Identify which cell holds the provided text, then report its (x, y) central coordinate. 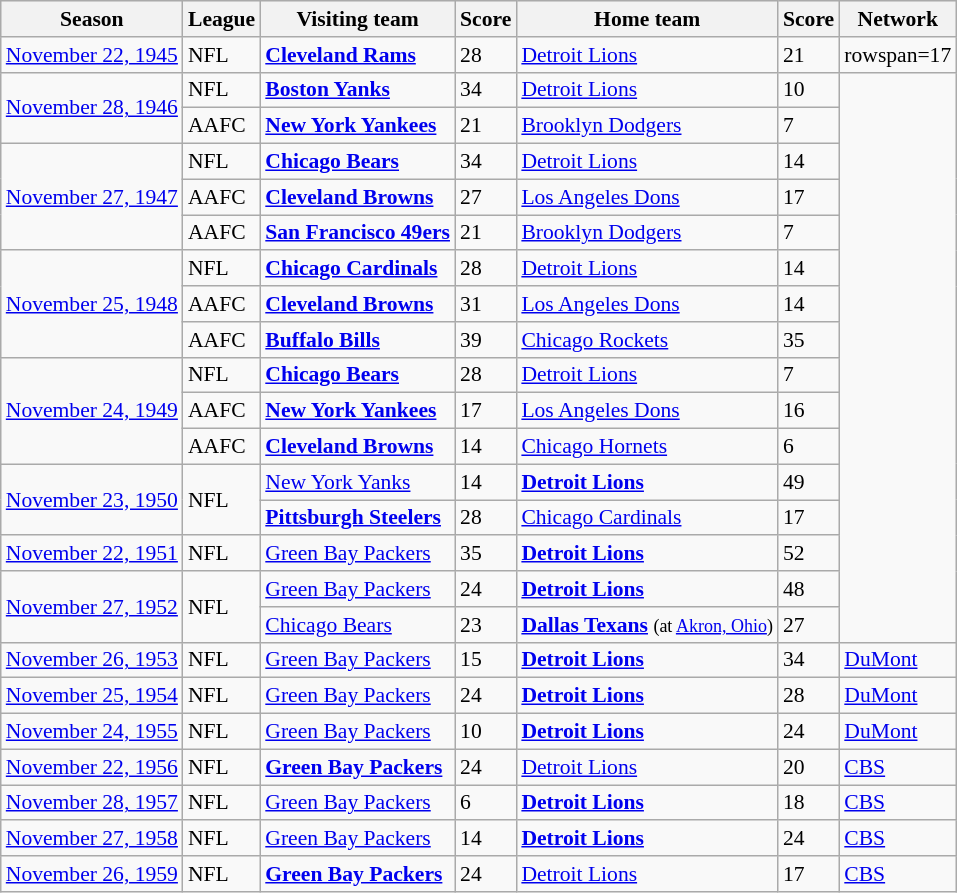
Season (92, 19)
Home team (647, 19)
39 (486, 340)
San Francisco 49ers (358, 233)
November 28, 1957 (92, 803)
New York Yanks (358, 482)
15 (486, 660)
52 (808, 554)
League (222, 19)
November 23, 1950 (92, 500)
Boston Yanks (358, 90)
Network (898, 19)
23 (486, 625)
November 25, 1948 (92, 304)
November 26, 1959 (92, 874)
November 27, 1947 (92, 198)
Chicago Hornets (647, 447)
November 26, 1953 (92, 660)
Chicago Rockets (647, 340)
November 28, 1946 (92, 108)
Buffalo Bills (358, 340)
Visiting team (358, 19)
November 22, 1951 (92, 554)
18 (808, 803)
49 (808, 482)
Dallas Texans (at Akron, Ohio) (647, 625)
20 (808, 767)
November 25, 1954 (92, 696)
rowspan=17 (898, 55)
November 27, 1952 (92, 606)
November 22, 1945 (92, 55)
November 24, 1949 (92, 410)
November 24, 1955 (92, 732)
16 (808, 411)
Pittsburgh Steelers (358, 518)
November 22, 1956 (92, 767)
31 (486, 304)
Cleveland Rams (358, 55)
48 (808, 589)
November 27, 1958 (92, 839)
